Determine the (X, Y) coordinate at the center of the cell enclosing the given text.  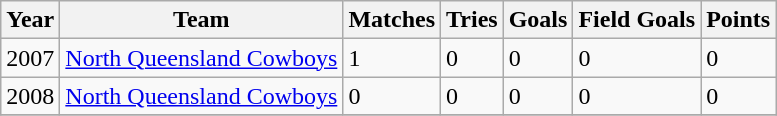
Year (30, 20)
Team (202, 20)
Matches (392, 20)
Points (738, 20)
2007 (30, 58)
1 (392, 58)
Tries (472, 20)
Field Goals (637, 20)
Goals (538, 20)
2008 (30, 96)
